Detect which cell encompasses the target text, then output its [x, y] center coordinate. 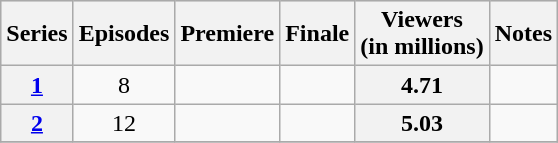
5.03 [422, 123]
4.71 [422, 85]
12 [124, 123]
Finale [318, 34]
1 [37, 85]
2 [37, 123]
Premiere [228, 34]
Notes [523, 34]
Viewers(in millions) [422, 34]
8 [124, 85]
Series [37, 34]
Episodes [124, 34]
